Extract the [X, Y] coordinate from the center of the cell holding the provided text.  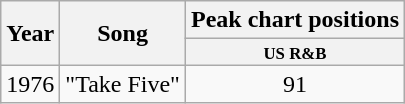
Peak chart positions [294, 20]
Song [123, 33]
"Take Five" [123, 84]
Year [30, 33]
US R&B [294, 52]
1976 [30, 84]
91 [294, 84]
